Capture the cell that displays the provided text and extract its (X, Y) central coordinate. 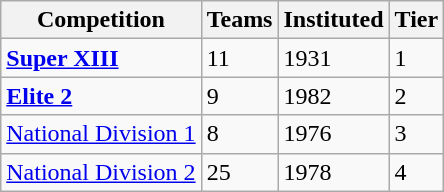
1978 (334, 172)
1931 (334, 58)
Tier (416, 20)
1976 (334, 134)
11 (240, 58)
25 (240, 172)
9 (240, 96)
Instituted (334, 20)
1982 (334, 96)
3 (416, 134)
8 (240, 134)
Competition (101, 20)
Teams (240, 20)
Super XIII (101, 58)
2 (416, 96)
4 (416, 172)
1 (416, 58)
National Division 2 (101, 172)
Elite 2 (101, 96)
National Division 1 (101, 134)
